Determine the [x, y] coordinate at the center of the cell enclosing the given text.  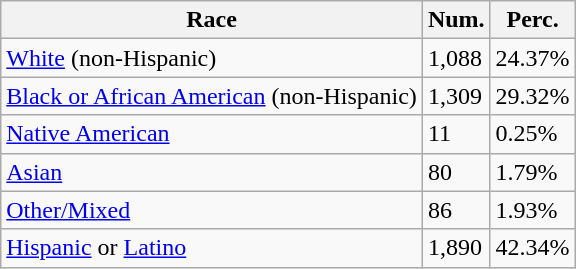
11 [456, 134]
1.93% [532, 210]
Perc. [532, 20]
Black or African American (non-Hispanic) [212, 96]
86 [456, 210]
Hispanic or Latino [212, 248]
Num. [456, 20]
1,890 [456, 248]
Native American [212, 134]
24.37% [532, 58]
29.32% [532, 96]
0.25% [532, 134]
42.34% [532, 248]
Asian [212, 172]
White (non-Hispanic) [212, 58]
80 [456, 172]
Other/Mixed [212, 210]
1,309 [456, 96]
Race [212, 20]
1.79% [532, 172]
1,088 [456, 58]
